Detect which cell encompasses the target text, then output its (x, y) center coordinate. 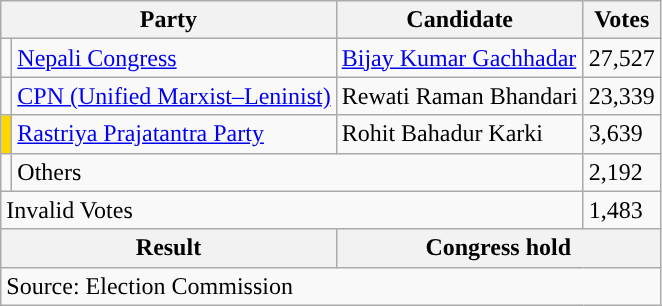
Result (168, 248)
Candidate (460, 20)
Others (298, 172)
Rewati Raman Bhandari (460, 96)
27,527 (622, 58)
Congress hold (498, 248)
1,483 (622, 210)
Nepali Congress (174, 58)
Rohit Bahadur Karki (460, 134)
Source: Election Commission (331, 286)
Party (168, 20)
Votes (622, 20)
Bijay Kumar Gachhadar (460, 58)
CPN (Unified Marxist–Leninist) (174, 96)
3,639 (622, 134)
Rastriya Prajatantra Party (174, 134)
2,192 (622, 172)
Invalid Votes (292, 210)
23,339 (622, 96)
